Locate the cell with the specified text and output its (x, y) center coordinate. 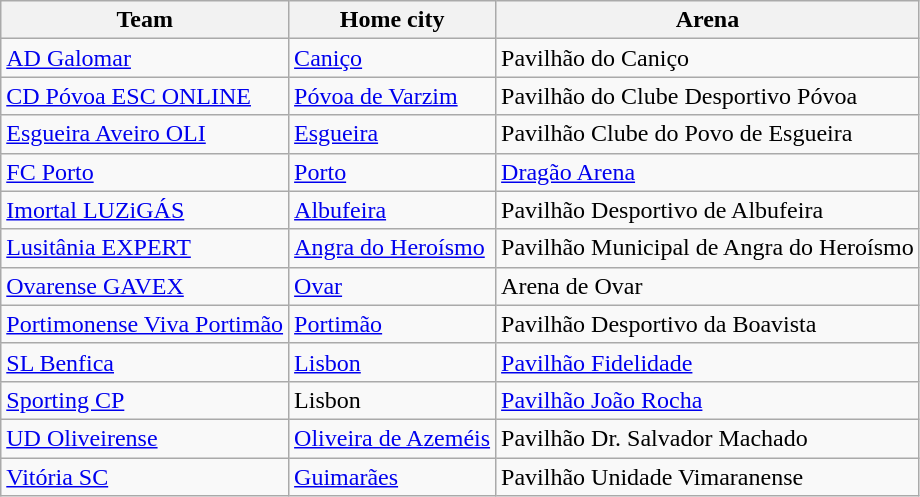
Team (145, 20)
Pavilhão Desportivo de Albufeira (708, 210)
Esgueira (392, 134)
Arena de Ovar (708, 286)
CD Póvoa ESC ONLINE (145, 96)
Albufeira (392, 210)
Imortal LUZiGÁS (145, 210)
Home city (392, 20)
Pavilhão Fidelidade (708, 362)
Oliveira de Azeméis (392, 438)
Esgueira Aveiro OLI (145, 134)
Dragão Arena (708, 172)
Lusitânia EXPERT (145, 248)
Pavilhão João Rocha (708, 400)
Pavilhão do Clube Desportivo Póvoa (708, 96)
Portimão (392, 324)
Pavilhão Dr. Salvador Machado (708, 438)
Vitória SC (145, 477)
Caniço (392, 58)
Pavilhão Desportivo da Boavista (708, 324)
Angra do Heroísmo (392, 248)
Pavilhão do Caniço (708, 58)
SL Benfica (145, 362)
Póvoa de Varzim (392, 96)
Arena (708, 20)
UD Oliveirense (145, 438)
Portimonense Viva Portimão (145, 324)
Pavilhão Clube do Povo de Esgueira (708, 134)
Ovar (392, 286)
Porto (392, 172)
Ovarense GAVEX (145, 286)
Sporting CP (145, 400)
Pavilhão Municipal de Angra do Heroísmo (708, 248)
AD Galomar (145, 58)
FC Porto (145, 172)
Pavilhão Unidade Vimaranense (708, 477)
Guimarães (392, 477)
